Extract the (X, Y) coordinate from the center of the cell holding the provided text.  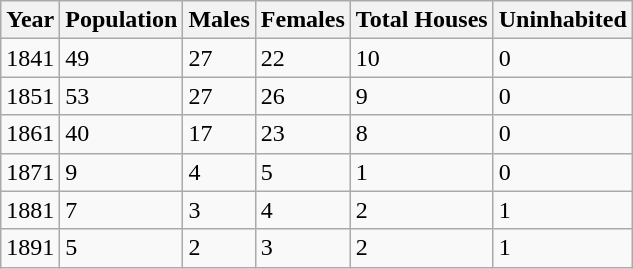
1871 (30, 172)
Uninhabited (562, 20)
53 (122, 96)
1891 (30, 248)
22 (302, 58)
1881 (30, 210)
10 (422, 58)
Population (122, 20)
1841 (30, 58)
49 (122, 58)
Females (302, 20)
Males (219, 20)
Year (30, 20)
23 (302, 134)
8 (422, 134)
17 (219, 134)
26 (302, 96)
1861 (30, 134)
7 (122, 210)
40 (122, 134)
1851 (30, 96)
Total Houses (422, 20)
